Search for the cell housing the specified text and yield its [X, Y] center coordinate. 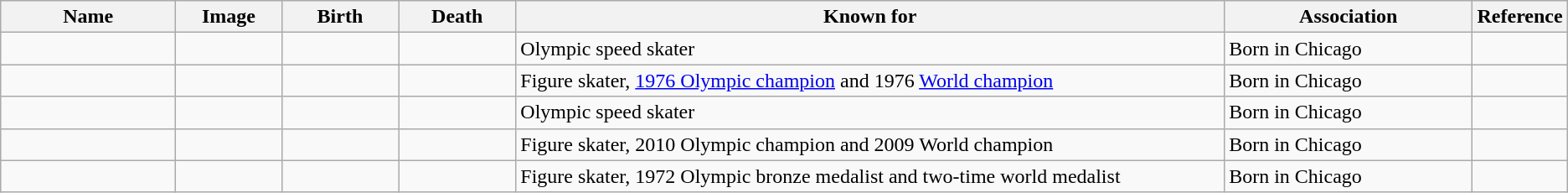
Known for [870, 17]
Figure skater, 1972 Olympic bronze medalist and two-time world medalist [870, 176]
Association [1349, 17]
Figure skater, 1976 Olympic champion and 1976 World champion [870, 81]
Figure skater, 2010 Olympic champion and 2009 World champion [870, 144]
Reference [1519, 17]
Birth [340, 17]
Name [89, 17]
Death [457, 17]
Image [230, 17]
